From the cell containing the given text, extract its center point as [x, y] coordinate. 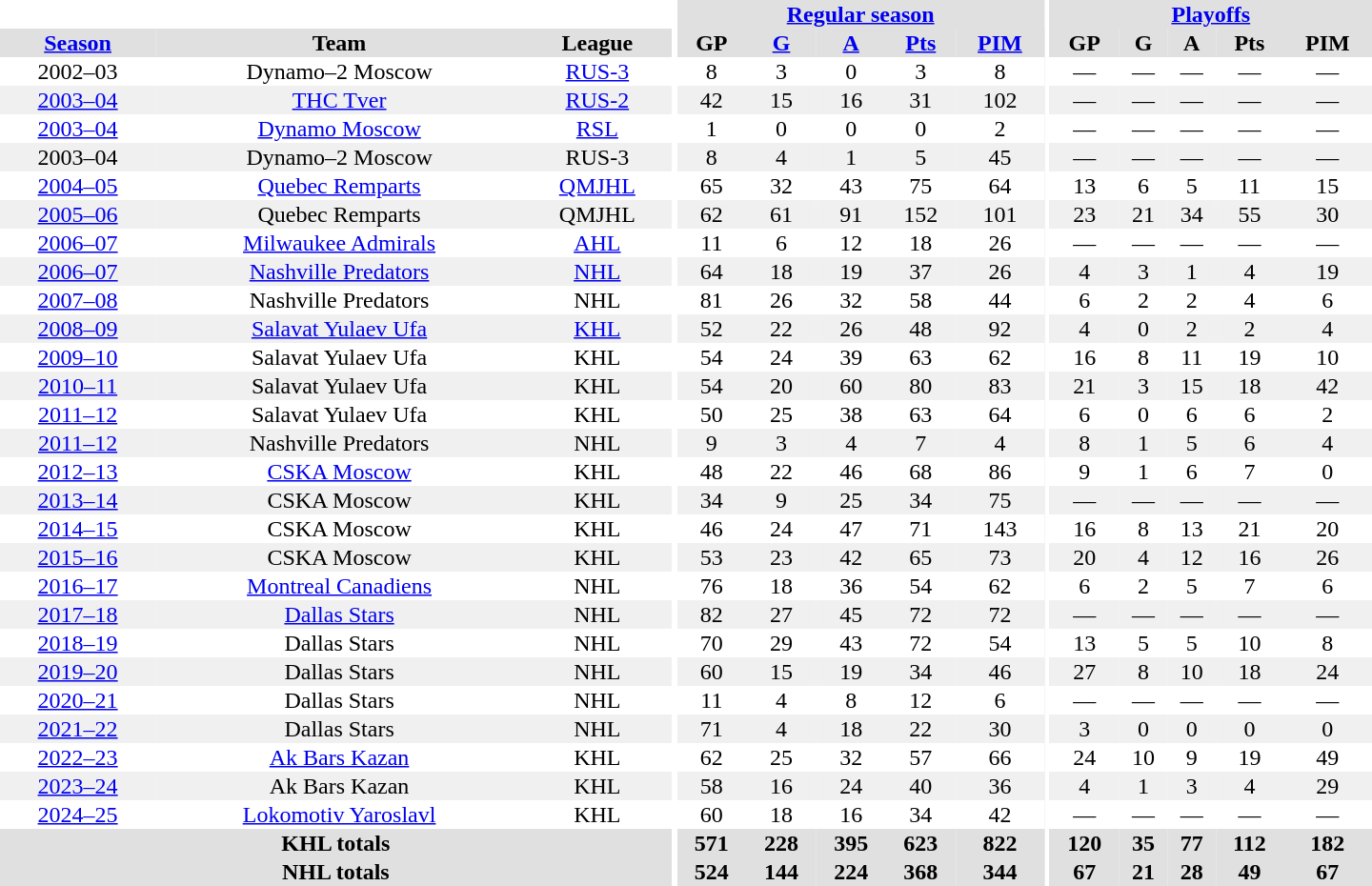
73 [1000, 557]
2021–22 [78, 729]
2020–21 [78, 700]
2016–17 [78, 586]
39 [852, 357]
2014–15 [78, 529]
KHL totals [335, 843]
143 [1000, 529]
RSL [597, 129]
2019–20 [78, 672]
81 [711, 300]
2002–03 [78, 71]
2015–16 [78, 557]
224 [852, 872]
53 [711, 557]
77 [1191, 843]
68 [920, 472]
Regular season [860, 14]
344 [1000, 872]
144 [781, 872]
35 [1143, 843]
47 [852, 529]
2013–14 [78, 500]
2018–19 [78, 643]
822 [1000, 843]
83 [1000, 386]
57 [920, 757]
2012–13 [78, 472]
152 [920, 214]
2024–25 [78, 815]
2009–10 [78, 357]
120 [1084, 843]
2004–05 [78, 186]
NHL totals [335, 872]
395 [852, 843]
52 [711, 329]
76 [711, 586]
37 [920, 272]
80 [920, 386]
2008–09 [78, 329]
70 [711, 643]
524 [711, 872]
2007–08 [78, 300]
228 [781, 843]
112 [1250, 843]
2010–11 [78, 386]
50 [711, 414]
86 [1000, 472]
38 [852, 414]
571 [711, 843]
182 [1328, 843]
Montreal Canadiens [339, 586]
2022–23 [78, 757]
2023–24 [78, 786]
40 [920, 786]
Season [78, 43]
92 [1000, 329]
Milwaukee Admirals [339, 243]
AHL [597, 243]
102 [1000, 100]
League [597, 43]
2017–18 [78, 614]
Dynamo Moscow [339, 129]
91 [852, 214]
55 [1250, 214]
Lokomotiv Yaroslavl [339, 815]
2005–06 [78, 214]
THC Tver [339, 100]
44 [1000, 300]
623 [920, 843]
Playoffs [1211, 14]
RUS-2 [597, 100]
368 [920, 872]
66 [1000, 757]
Team [339, 43]
31 [920, 100]
101 [1000, 214]
82 [711, 614]
61 [781, 214]
28 [1191, 872]
